Provide the (X, Y) coordinate of the cell's center where the given text is located.  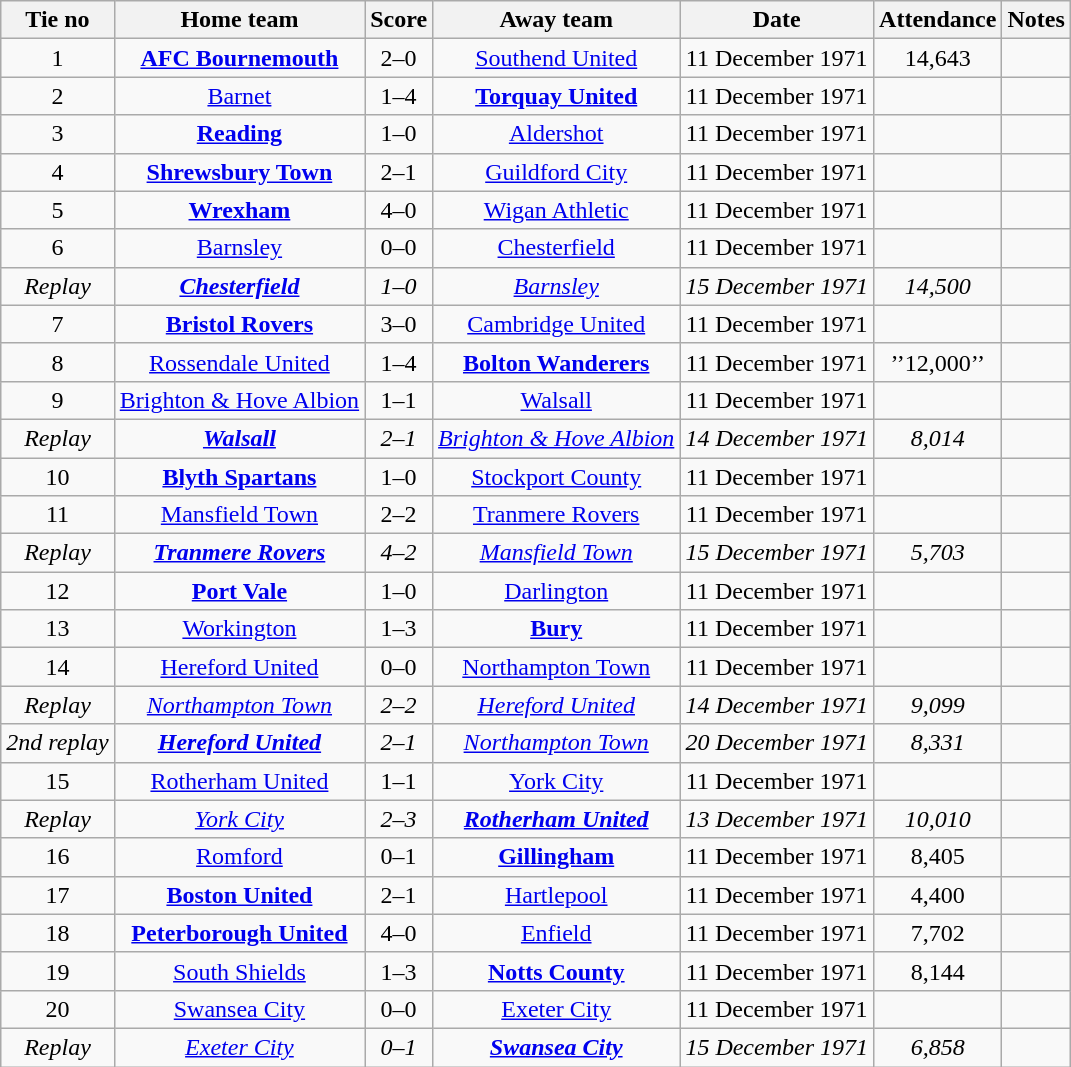
Hartlepool (556, 895)
1 (58, 58)
Score (399, 20)
Gillingham (556, 857)
Wrexham (239, 210)
13 (58, 629)
Torquay United (556, 96)
15 (58, 781)
Stockport County (556, 477)
Enfield (556, 933)
10,010 (938, 819)
’’12,000’’ (938, 362)
Notes (1036, 20)
4–2 (399, 553)
13 December 1971 (777, 819)
Wigan Athletic (556, 210)
20 December 1971 (777, 743)
South Shields (239, 971)
Workington (239, 629)
5,703 (938, 553)
Away team (556, 20)
Peterborough United (239, 933)
8,014 (938, 438)
2nd replay (58, 743)
2–3 (399, 819)
9 (58, 400)
4 (58, 172)
14 (58, 667)
8 (58, 362)
4,400 (938, 895)
Guildford City (556, 172)
8,331 (938, 743)
3 (58, 134)
8,405 (938, 857)
3–0 (399, 324)
Shrewsbury Town (239, 172)
18 (58, 933)
19 (58, 971)
Home team (239, 20)
Aldershot (556, 134)
11 (58, 515)
Bury (556, 629)
Darlington (556, 591)
2–0 (399, 58)
Bristol Rovers (239, 324)
Port Vale (239, 591)
Date (777, 20)
12 (58, 591)
7 (58, 324)
20 (58, 1009)
Boston United (239, 895)
16 (58, 857)
6 (58, 248)
Cambridge United (556, 324)
Notts County (556, 971)
Southend United (556, 58)
Reading (239, 134)
Bolton Wanderers (556, 362)
Rossendale United (239, 362)
5 (58, 210)
AFC Bournemouth (239, 58)
14,643 (938, 58)
14,500 (938, 286)
8,144 (938, 971)
7,702 (938, 933)
9,099 (938, 705)
10 (58, 477)
Barnet (239, 96)
6,858 (938, 1047)
Attendance (938, 20)
Romford (239, 857)
Blyth Spartans (239, 477)
2 (58, 96)
Tie no (58, 20)
17 (58, 895)
